Locate the cell with the specified text and output its [x, y] center coordinate. 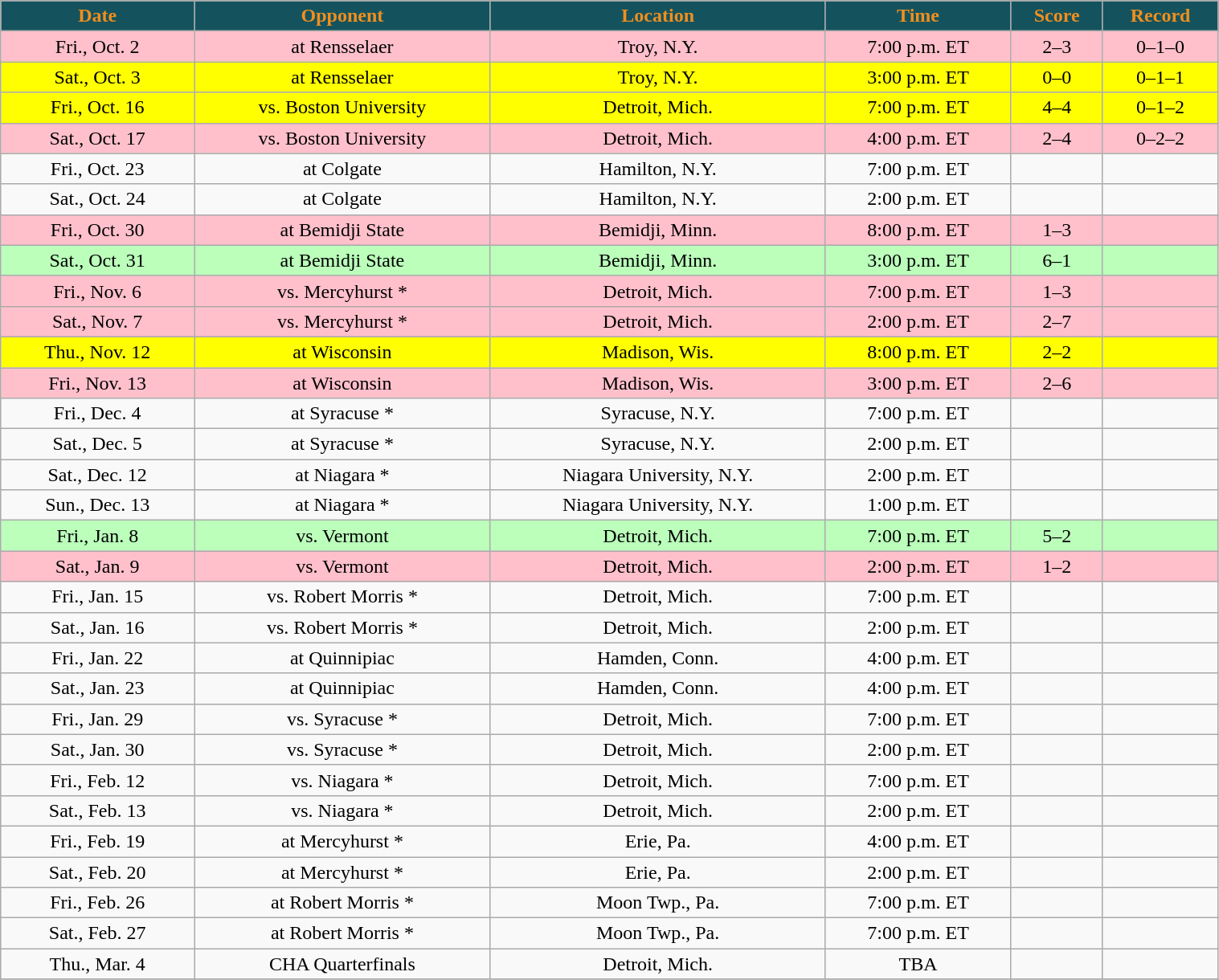
Sat., Oct. 24 [98, 199]
Fri., Feb. 26 [98, 903]
Sat., Jan. 16 [98, 627]
Sat., Jan. 23 [98, 688]
Opponent [342, 16]
Sat., Jan. 9 [98, 566]
Thu., Nov. 12 [98, 352]
5–2 [1057, 536]
0–0 [1057, 77]
CHA Quarterfinals [342, 964]
TBA [918, 964]
Fri., Oct. 2 [98, 47]
Sat., Oct. 31 [98, 260]
Fri., Jan. 8 [98, 536]
Fri., Jan. 22 [98, 658]
Fri., Oct. 23 [98, 169]
Sat., Nov. 7 [98, 321]
0–1–2 [1160, 108]
4–4 [1057, 108]
6–1 [1057, 260]
0–1–1 [1160, 77]
Record [1160, 16]
0–1–0 [1160, 47]
Score [1057, 16]
2–3 [1057, 47]
Fri., Oct. 30 [98, 230]
2–7 [1057, 321]
Sat., Jan. 30 [98, 749]
Fri., Jan. 15 [98, 597]
Sat., Feb. 13 [98, 811]
0–2–2 [1160, 138]
Fri., Feb. 12 [98, 780]
2–4 [1057, 138]
2–6 [1057, 383]
Sun., Dec. 13 [98, 505]
Sat., Dec. 12 [98, 475]
Fri., Nov. 6 [98, 291]
Sat., Feb. 27 [98, 933]
Sat., Oct. 3 [98, 77]
1–2 [1057, 566]
Fri., Dec. 4 [98, 414]
1:00 p.m. ET [918, 505]
Fri., Jan. 29 [98, 719]
Sat., Dec. 5 [98, 444]
Time [918, 16]
Location [657, 16]
Date [98, 16]
Thu., Mar. 4 [98, 964]
Sat., Oct. 17 [98, 138]
Sat., Feb. 20 [98, 872]
Fri., Nov. 13 [98, 383]
Fri., Feb. 19 [98, 841]
Fri., Oct. 16 [98, 108]
2–2 [1057, 352]
